Return [X, Y] of the center of cell containing provided text 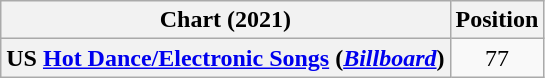
US Hot Dance/Electronic Songs (Billboard) [226, 58]
Position [497, 20]
77 [497, 58]
Chart (2021) [226, 20]
